Determine the (X, Y) coordinate at the center of the cell enclosing the given text.  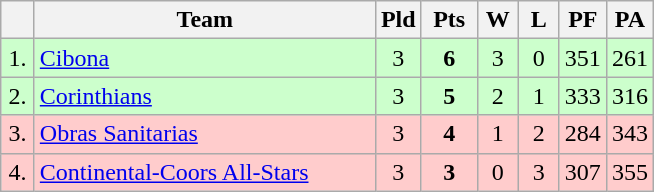
284 (582, 134)
Pts (449, 20)
333 (582, 96)
5 (449, 96)
W (498, 20)
Pld (398, 20)
4 (449, 134)
307 (582, 172)
PF (582, 20)
343 (630, 134)
Obras Sanitarias (204, 134)
Continental-Coors All-Stars (204, 172)
316 (630, 96)
1. (18, 58)
Team (204, 20)
3. (18, 134)
355 (630, 172)
351 (582, 58)
6 (449, 58)
PA (630, 20)
Corinthians (204, 96)
L (538, 20)
4. (18, 172)
Cibona (204, 58)
2. (18, 96)
261 (630, 58)
